Capture the cell that displays the provided text and extract its (X, Y) central coordinate. 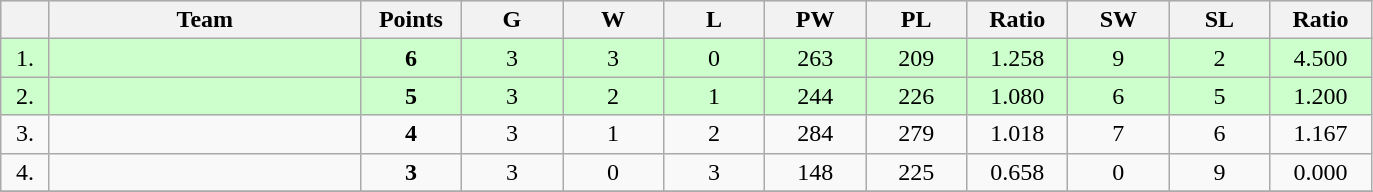
4.500 (1320, 58)
148 (816, 172)
0.658 (1018, 172)
244 (816, 96)
1. (26, 58)
1.018 (1018, 134)
Points (410, 20)
263 (816, 58)
284 (816, 134)
PW (816, 20)
1.258 (1018, 58)
G (512, 20)
2. (26, 96)
L (714, 20)
SW (1118, 20)
1.200 (1320, 96)
209 (916, 58)
226 (916, 96)
SL (1220, 20)
4 (410, 134)
225 (916, 172)
7 (1118, 134)
W (612, 20)
Team (204, 20)
1.167 (1320, 134)
3. (26, 134)
1.080 (1018, 96)
4. (26, 172)
0.000 (1320, 172)
PL (916, 20)
279 (916, 134)
